Scan for the cell matching the given text and deliver its [x, y] coordinate at center. 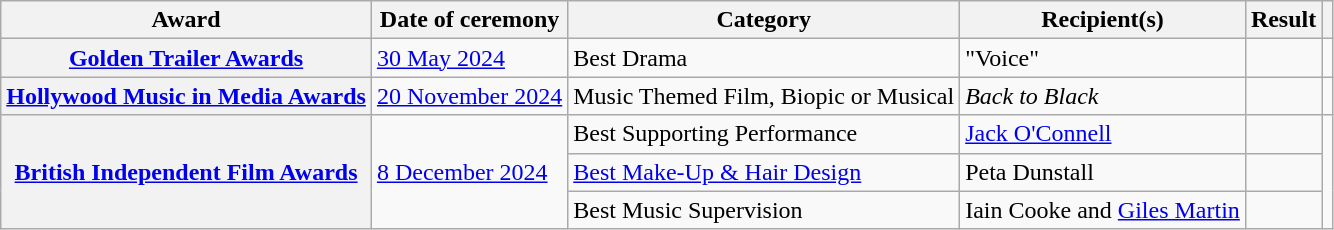
British Independent Film Awards [186, 172]
Award [186, 20]
Best Make-Up & Hair Design [764, 172]
Back to Black [1103, 96]
Hollywood Music in Media Awards [186, 96]
Result [1283, 20]
Date of ceremony [469, 20]
Iain Cooke and Giles Martin [1103, 210]
Best Drama [764, 58]
Best Music Supervision [764, 210]
Recipient(s) [1103, 20]
8 December 2024 [469, 172]
Jack O'Connell [1103, 134]
Best Supporting Performance [764, 134]
20 November 2024 [469, 96]
Peta Dunstall [1103, 172]
Category [764, 20]
Golden Trailer Awards [186, 58]
"Voice" [1103, 58]
Music Themed Film, Biopic or Musical [764, 96]
30 May 2024 [469, 58]
